Capture the cell that displays the provided text and extract its [x, y] central coordinate. 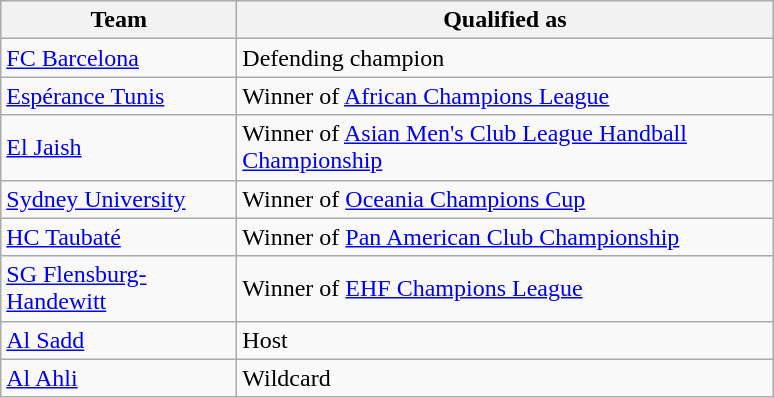
SG Flensburg-Handewitt [119, 288]
Qualified as [505, 20]
Defending champion [505, 58]
El Jaish [119, 148]
Host [505, 340]
Winner of Oceania Champions Cup [505, 199]
HC Taubaté [119, 237]
Wildcard [505, 378]
Al Sadd [119, 340]
Winner of Asian Men's Club League Handball Championship [505, 148]
Sydney University [119, 199]
Team [119, 20]
Winner of EHF Champions League [505, 288]
Winner of African Champions League [505, 96]
Al Ahli [119, 378]
Espérance Tunis [119, 96]
Winner of Pan American Club Championship [505, 237]
FC Barcelona [119, 58]
